Pinpoint the cell where the given text exists, returning its [X, Y] midpoint coordinate. 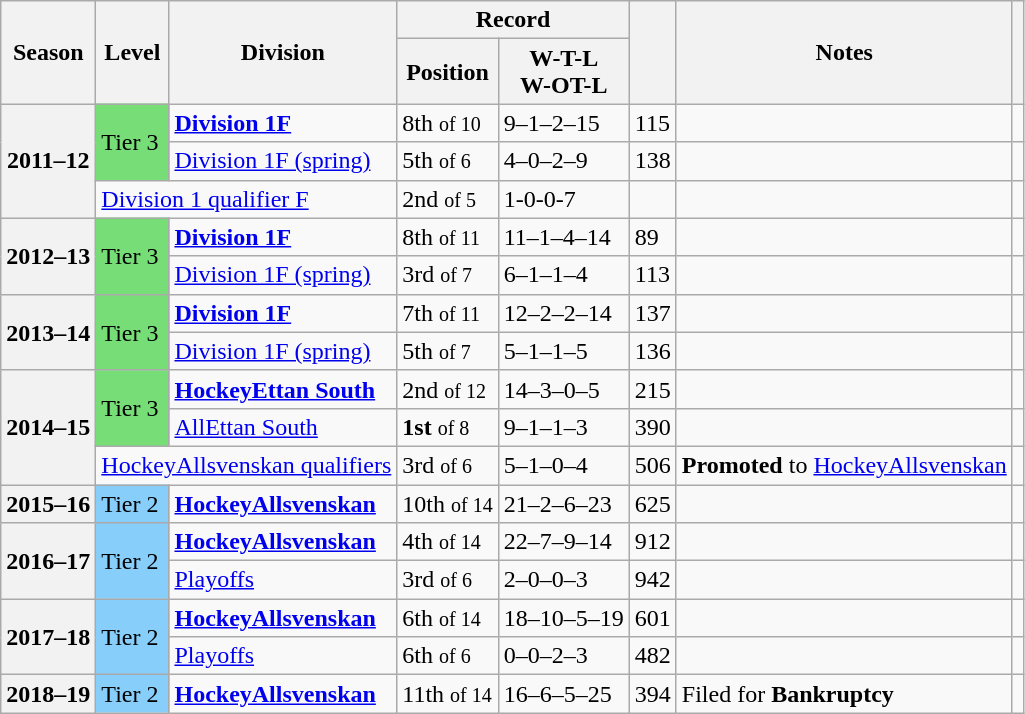
HockeyEttan South [283, 389]
18–10–5–19 [564, 618]
390 [652, 427]
1st of 8 [448, 427]
942 [652, 580]
Position [448, 72]
6th of 6 [448, 656]
AllEttan South [283, 427]
506 [652, 465]
137 [652, 313]
138 [652, 161]
5–1–1–5 [564, 351]
5th of 6 [448, 161]
8th of 11 [448, 237]
6th of 14 [448, 618]
9–1–1–3 [564, 427]
4th of 14 [448, 542]
7th of 11 [448, 313]
22–7–9–14 [564, 542]
Promoted to HockeyAllsvenskan [844, 465]
2012–13 [48, 256]
Notes [844, 52]
Season [48, 52]
Division 1 qualifier F [246, 199]
625 [652, 503]
2015–16 [48, 503]
113 [652, 275]
482 [652, 656]
16–6–5–25 [564, 694]
136 [652, 351]
2–0–0–3 [564, 580]
HockeyAllsvenskan qualifiers [246, 465]
11th of 14 [448, 694]
89 [652, 237]
8th of 10 [448, 123]
Record [513, 20]
2013–14 [48, 332]
1-0-0-7 [564, 199]
2011–12 [48, 161]
0–0–2–3 [564, 656]
Level [132, 52]
2016–17 [48, 561]
3rd of 7 [448, 275]
601 [652, 618]
W-T-LW-OT-L [564, 72]
2014–15 [48, 427]
2018–19 [48, 694]
115 [652, 123]
4–0–2–9 [564, 161]
215 [652, 389]
Filed for Bankruptcy [844, 694]
2017–18 [48, 637]
6–1–1–4 [564, 275]
912 [652, 542]
14–3–0–5 [564, 389]
5–1–0–4 [564, 465]
2nd of 12 [448, 389]
9–1–2–15 [564, 123]
394 [652, 694]
10th of 14 [448, 503]
21–2–6–23 [564, 503]
Division [283, 52]
11–1–4–14 [564, 237]
2nd of 5 [448, 199]
5th of 7 [448, 351]
12–2–2–14 [564, 313]
